Capture the cell that displays the provided text and extract its (x, y) central coordinate. 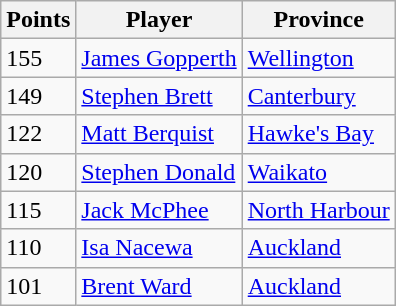
Wellington (318, 58)
Player (159, 20)
Stephen Donald (159, 172)
Isa Nacewa (159, 248)
101 (38, 286)
Province (318, 20)
120 (38, 172)
Jack McPhee (159, 210)
Hawke's Bay (318, 134)
122 (38, 134)
Canterbury (318, 96)
Stephen Brett (159, 96)
James Gopperth (159, 58)
Points (38, 20)
110 (38, 248)
North Harbour (318, 210)
Brent Ward (159, 286)
Waikato (318, 172)
155 (38, 58)
149 (38, 96)
Matt Berquist (159, 134)
115 (38, 210)
